Extract the (X, Y) coordinate from the center of the cell holding the provided text.  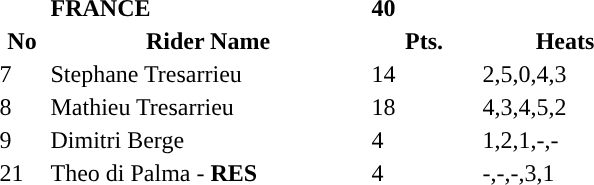
Rider Name (208, 41)
Dimitri Berge (208, 140)
4 (424, 140)
14 (424, 74)
18 (424, 107)
Mathieu Tresarrieu (208, 107)
Stephane Tresarrieu (208, 74)
Pts. (424, 41)
